Return [x, y] of the center of cell containing provided text 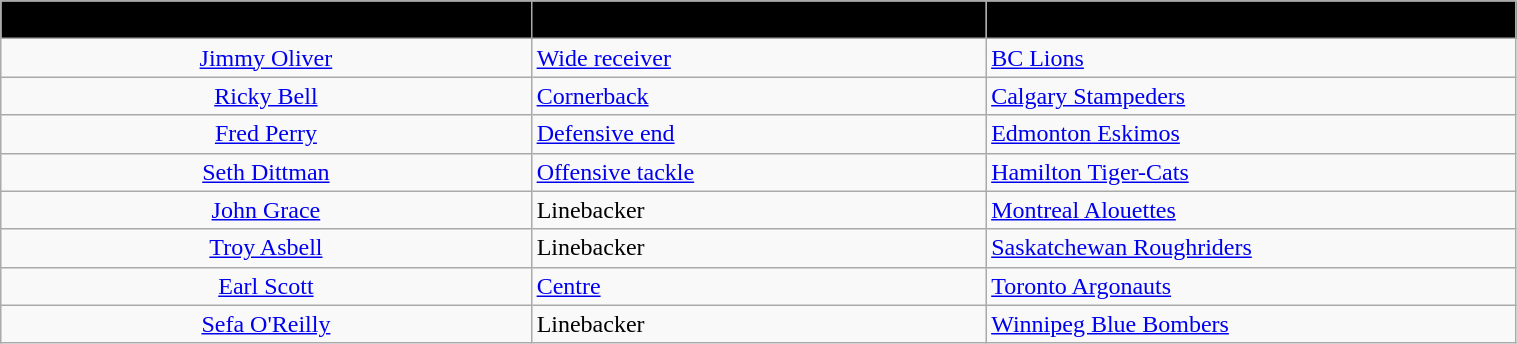
Ricky Bell [266, 96]
Position [758, 20]
Seth Dittman [266, 172]
Earl Scott [266, 286]
Sefa O'Reilly [266, 324]
Hamilton Tiger-Cats [1251, 172]
Troy Asbell [266, 248]
Defensive end [758, 134]
Toronto Argonauts [1251, 286]
Offensive tackle [758, 172]
Player [266, 20]
Edmonton Eskimos [1251, 134]
Fred Perry [266, 134]
John Grace [266, 210]
Saskatchewan Roughriders [1251, 248]
Cornerback [758, 96]
Jimmy Oliver [266, 58]
Centre [758, 286]
BC Lions [1251, 58]
Montreal Alouettes [1251, 210]
Original CFL Team [1251, 20]
Calgary Stampeders [1251, 96]
Wide receiver [758, 58]
Winnipeg Blue Bombers [1251, 324]
